Output the (X, Y) coordinate of the center of the cell containing the given text.  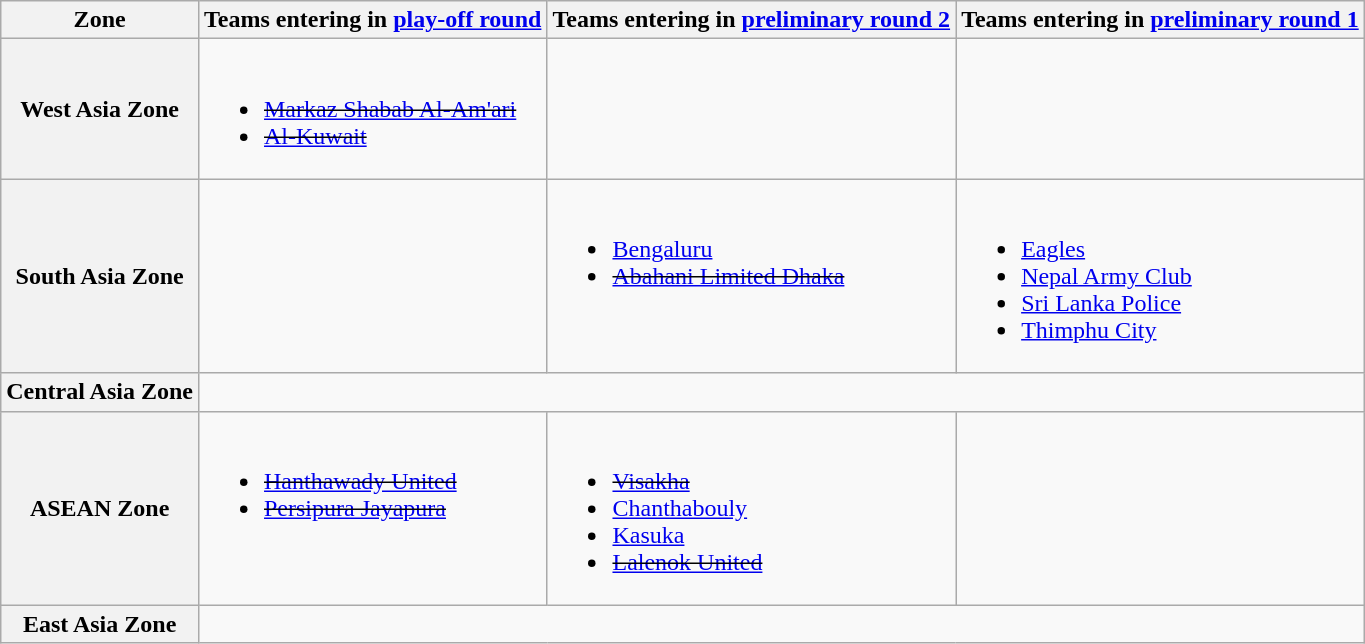
Teams entering in play-off round (372, 20)
Central Asia Zone (100, 392)
West Asia Zone (100, 109)
South Asia Zone (100, 276)
Teams entering in preliminary round 2 (752, 20)
Hanthawady United Persipura Jayapura (372, 508)
Visakha Chanthabouly Kasuka Lalenok United (752, 508)
Teams entering in preliminary round 1 (1160, 20)
East Asia Zone (100, 624)
Zone (100, 20)
ASEAN Zone (100, 508)
Bengaluru Abahani Limited Dhaka (752, 276)
Markaz Shabab Al-Am'ari Al-Kuwait (372, 109)
Eagles Nepal Army Club Sri Lanka Police Thimphu City (1160, 276)
